Find where the given text appears and provide that cell's center as [X, Y] coordinate. 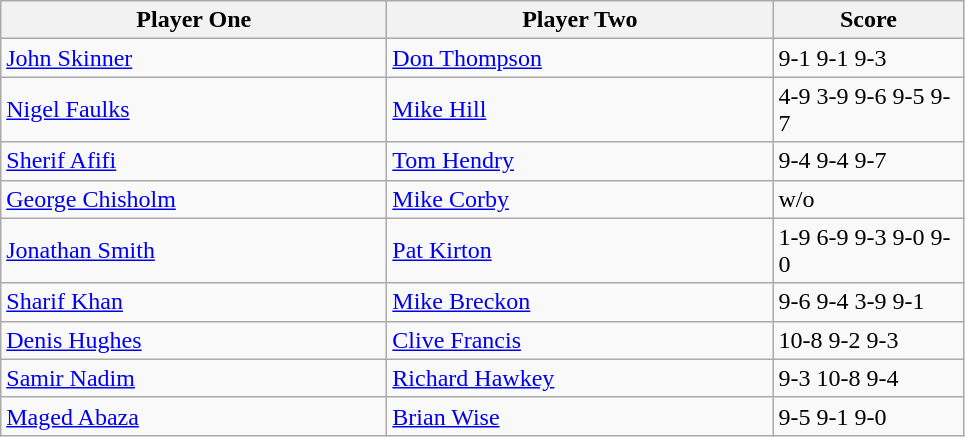
Don Thompson [580, 58]
Mike Breckon [580, 302]
9-1 9-1 9-3 [868, 58]
9-6 9-4 3-9 9-1 [868, 302]
Richard Hawkey [580, 378]
w/o [868, 199]
9-3 10-8 9-4 [868, 378]
Denis Hughes [194, 340]
9-5 9-1 9-0 [868, 416]
9-4 9-4 9-7 [868, 161]
Clive Francis [580, 340]
Sherif Afifi [194, 161]
Score [868, 20]
Jonathan Smith [194, 250]
John Skinner [194, 58]
Player Two [580, 20]
Samir Nadim [194, 378]
4-9 3-9 9-6 9-5 9-7 [868, 110]
10-8 9-2 9-3 [868, 340]
Player One [194, 20]
George Chisholm [194, 199]
Maged Abaza [194, 416]
Pat Kirton [580, 250]
Brian Wise [580, 416]
Nigel Faulks [194, 110]
Mike Corby [580, 199]
Mike Hill [580, 110]
Tom Hendry [580, 161]
1-9 6-9 9-3 9-0 9-0 [868, 250]
Sharif Khan [194, 302]
